Extract the (x, y) coordinate from the center of the cell holding the provided text.  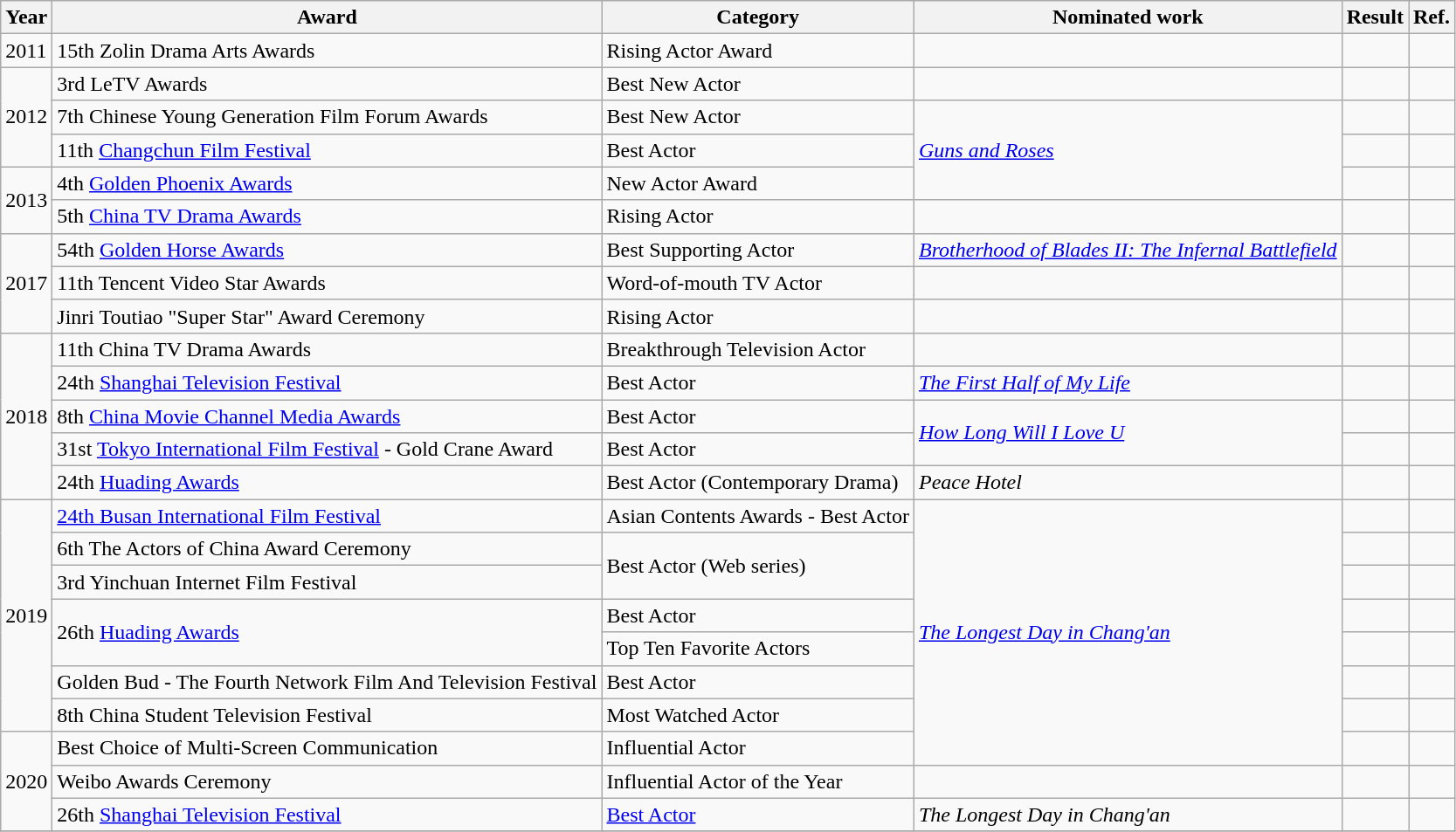
Peace Hotel (1128, 483)
3rd Yinchuan Internet Film Festival (327, 582)
How Long Will I Love U (1128, 433)
2017 (26, 283)
15th Zolin Drama Arts Awards (327, 51)
7th Chinese Young Generation Film Forum Awards (327, 117)
Asian Contents Awards - Best Actor (758, 516)
Award (327, 17)
11th China TV Drama Awards (327, 349)
Rising Actor Award (758, 51)
New Actor Award (758, 183)
26th Huading Awards (327, 632)
3rd LeTV Awards (327, 84)
2013 (26, 200)
Jinri Toutiao "Super Star" Award Ceremony (327, 316)
2012 (26, 117)
31st Tokyo International Film Festival - Gold Crane Award (327, 450)
Most Watched Actor (758, 715)
24th Huading Awards (327, 483)
4th Golden Phoenix Awards (327, 183)
8th China Movie Channel Media Awards (327, 416)
26th Shanghai Television Festival (327, 815)
Category (758, 17)
11th Changchun Film Festival (327, 150)
Weibo Awards Ceremony (327, 781)
Best Actor (Contemporary Drama) (758, 483)
2019 (26, 615)
Breakthrough Television Actor (758, 349)
2011 (26, 51)
The First Half of My Life (1128, 382)
5th China TV Drama Awards (327, 217)
2020 (26, 781)
Best Choice of Multi-Screen Communication (327, 748)
Nominated work (1128, 17)
Influential Actor of the Year (758, 781)
Word-of-mouth TV Actor (758, 283)
Year (26, 17)
54th Golden Horse Awards (327, 250)
Best Supporting Actor (758, 250)
8th China Student Television Festival (327, 715)
Guns and Roses (1128, 150)
Ref. (1431, 17)
Best Actor (Web series) (758, 566)
2018 (26, 416)
Result (1375, 17)
Top Ten Favorite Actors (758, 649)
Brotherhood of Blades II: The Infernal Battlefield (1128, 250)
11th Tencent Video Star Awards (327, 283)
24th Shanghai Television Festival (327, 382)
Influential Actor (758, 748)
Golden Bud - The Fourth Network Film And Television Festival (327, 682)
6th The Actors of China Award Ceremony (327, 549)
24th Busan International Film Festival (327, 516)
